Identify which cell holds the provided text, then report its [X, Y] central coordinate. 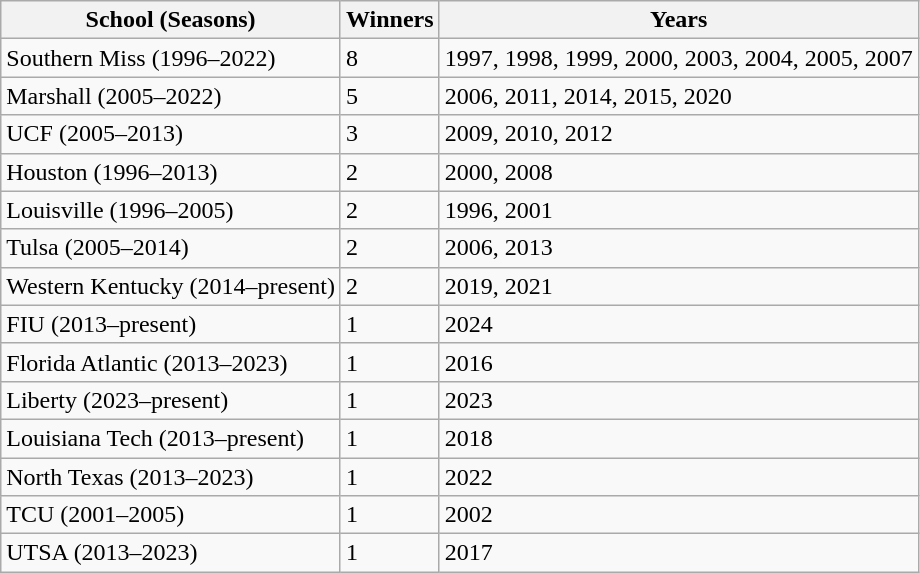
2006, 2011, 2014, 2015, 2020 [678, 96]
1996, 2001 [678, 210]
2002 [678, 515]
TCU (2001–2005) [171, 515]
Winners [390, 20]
Liberty (2023–present) [171, 400]
2000, 2008 [678, 172]
2017 [678, 553]
8 [390, 58]
School (Seasons) [171, 20]
Florida Atlantic (2013–2023) [171, 362]
2006, 2013 [678, 248]
Tulsa (2005–2014) [171, 248]
Western Kentucky (2014–present) [171, 286]
FIU (2013–present) [171, 324]
2019, 2021 [678, 286]
2009, 2010, 2012 [678, 134]
2022 [678, 477]
Louisiana Tech (2013–present) [171, 438]
UCF (2005–2013) [171, 134]
2016 [678, 362]
2018 [678, 438]
5 [390, 96]
North Texas (2013–2023) [171, 477]
Louisville (1996–2005) [171, 210]
Southern Miss (1996–2022) [171, 58]
Marshall (2005–2022) [171, 96]
Years [678, 20]
UTSA (2013–2023) [171, 553]
Houston (1996–2013) [171, 172]
2023 [678, 400]
2024 [678, 324]
3 [390, 134]
1997, 1998, 1999, 2000, 2003, 2004, 2005, 2007 [678, 58]
